Output the (x, y) coordinate of the center of the cell containing the given text.  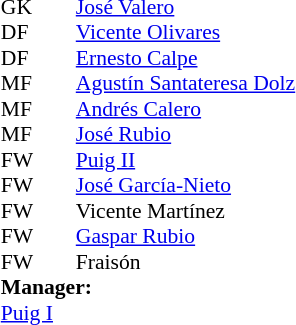
Puig II (186, 160)
Gaspar Rubio (186, 237)
José Rubio (186, 135)
Manager: (148, 287)
Fraisón (186, 262)
Vicente Olivares (186, 33)
Andrés Calero (186, 109)
Vicente Martínez (186, 211)
Agustín Santateresa Dolz (186, 83)
Ernesto Calpe (186, 58)
José García-Nieto (186, 185)
